From the cell containing the given text, extract its center point as [x, y] coordinate. 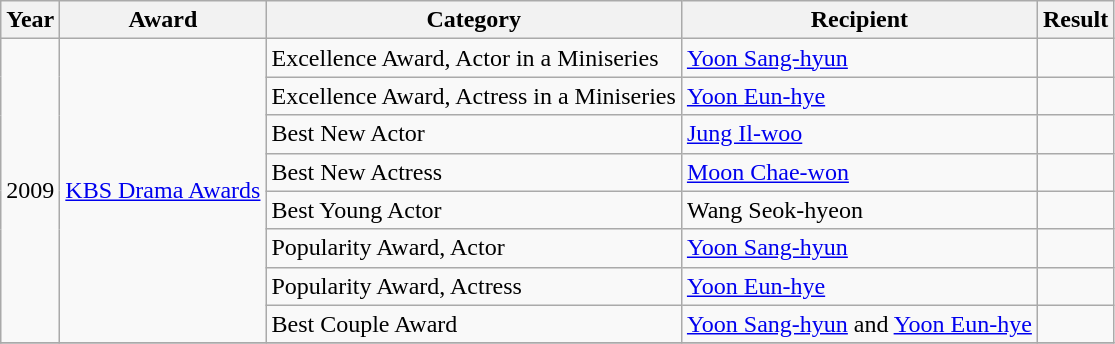
Best Young Actor [474, 210]
Result [1075, 20]
Category [474, 20]
Best Couple Award [474, 324]
Jung Il-woo [859, 134]
Recipient [859, 20]
KBS Drama Awards [163, 191]
Wang Seok-hyeon [859, 210]
Award [163, 20]
Popularity Award, Actor [474, 248]
Excellence Award, Actress in a Miniseries [474, 96]
Best New Actress [474, 172]
Yoon Sang-hyun and Yoon Eun-hye [859, 324]
Excellence Award, Actor in a Miniseries [474, 58]
2009 [30, 191]
Best New Actor [474, 134]
Popularity Award, Actress [474, 286]
Moon Chae-won [859, 172]
Year [30, 20]
